Search for the cell housing the specified text and yield its (x, y) center coordinate. 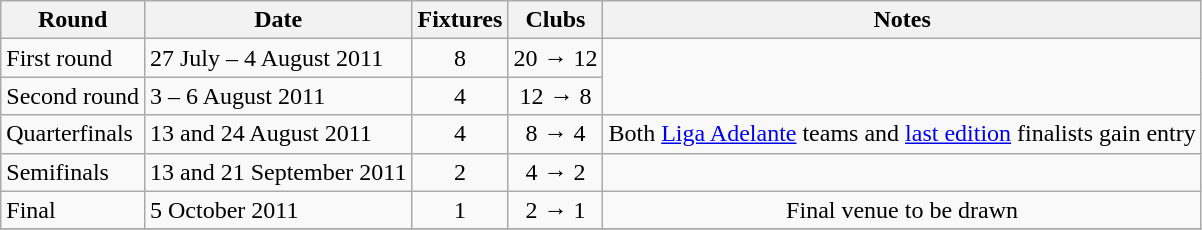
5 October 2011 (278, 210)
Round (73, 20)
Date (278, 20)
8 → 4 (556, 134)
Notes (902, 20)
13 and 24 August 2011 (278, 134)
2 → 1 (556, 210)
Final venue to be drawn (902, 210)
2 (460, 172)
Clubs (556, 20)
27 July – 4 August 2011 (278, 58)
8 (460, 58)
13 and 21 September 2011 (278, 172)
Second round (73, 96)
Fixtures (460, 20)
12 → 8 (556, 96)
Semifinals (73, 172)
Both Liga Adelante teams and last edition finalists gain entry (902, 134)
3 – 6 August 2011 (278, 96)
First round (73, 58)
Quarterfinals (73, 134)
20 → 12 (556, 58)
4 → 2 (556, 172)
1 (460, 210)
Final (73, 210)
